Return the [X, Y] coordinate for the center point of the cell that contains the specified text.  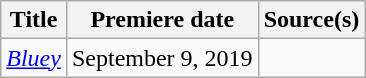
September 9, 2019 [162, 58]
Bluey [34, 58]
Title [34, 20]
Premiere date [162, 20]
Source(s) [312, 20]
